Detect which cell encompasses the target text, then output its (X, Y) center coordinate. 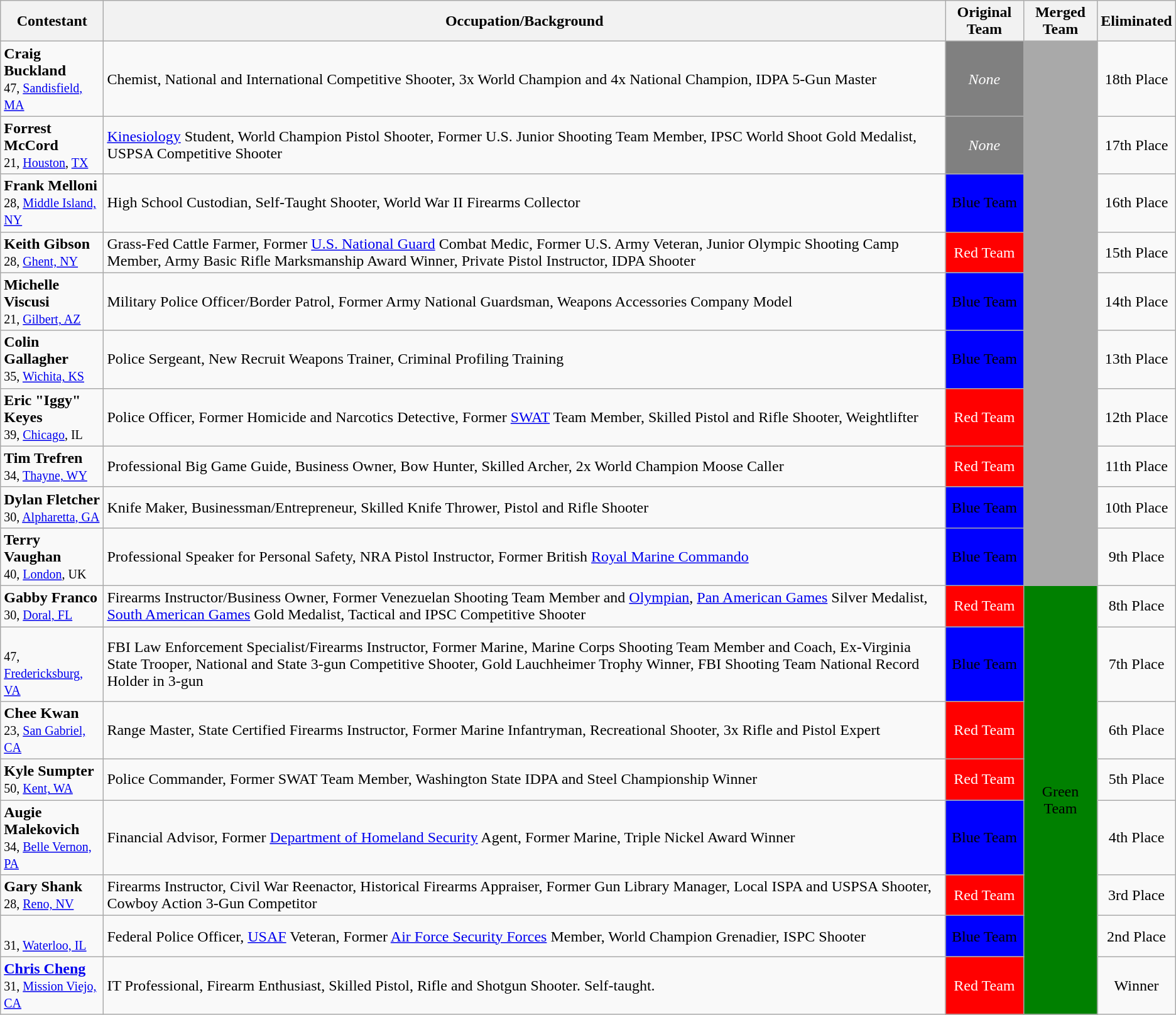
Financial Advisor, Former Department of Homeland Security Agent, Former Marine, Triple Nickel Award Winner (525, 838)
12th Place (1136, 417)
Original Team (984, 21)
Chemist, National and International Competitive Shooter, 3x World Champion and 4x National Champion, IDPA 5-Gun Master (525, 79)
Police Officer, Former Homicide and Narcotics Detective, Former SWAT Team Member, Skilled Pistol and Rifle Shooter, Weightlifter (525, 417)
Gabby Franco30, Doral, FL (52, 605)
2nd Place (1136, 936)
8th Place (1136, 605)
Chee Kwan23, San Gabriel, CA (52, 730)
Terry Vaughan40, London, UK (52, 556)
Kyle Sumpter50, Kent, WA (52, 780)
17th Place (1136, 145)
Eliminated (1136, 21)
Forrest McCord21, Houston, TX (52, 145)
Craig Buckland47, Sandisfield, MA (52, 79)
High School Custodian, Self-Taught Shooter, World War II Firearms Collector (525, 203)
7th Place (1136, 665)
Winner (1136, 985)
47, Fredericksburg, VA (52, 665)
Police Sergeant, New Recruit Weapons Trainer, Criminal Profiling Training (525, 359)
18th Place (1136, 79)
31, Waterloo, IL (52, 936)
Keith Gibson28, Ghent, NY (52, 252)
Professional Speaker for Personal Safety, NRA Pistol Instructor, Former British Royal Marine Commando (525, 556)
Federal Police Officer, USAF Veteran, Former Air Force Security Forces Member, World Champion Grenadier, ISPC Shooter (525, 936)
11th Place (1136, 466)
10th Place (1136, 507)
14th Place (1136, 301)
Occupation/Background (525, 21)
Colin Gallagher35, Wichita, KS (52, 359)
4th Place (1136, 838)
Augie Malekovich34, Belle Vernon, PA (52, 838)
Frank Melloni28, Middle Island, NY (52, 203)
Contestant (52, 21)
Range Master, State Certified Firearms Instructor, Former Marine Infantryman, Recreational Shooter, 3x Rifle and Pistol Expert (525, 730)
Michelle Viscusi21, Gilbert, AZ (52, 301)
IT Professional, Firearm Enthusiast, Skilled Pistol, Rifle and Shotgun Shooter. Self-taught. (525, 985)
Eric "Iggy" Keyes39, Chicago, IL (52, 417)
Knife Maker, Businessman/Entrepreneur, Skilled Knife Thrower, Pistol and Rifle Shooter (525, 507)
16th Place (1136, 203)
6th Place (1136, 730)
Tim Trefren34, Thayne, WY (52, 466)
Gary Shank28, Reno, NV (52, 896)
Green Team (1060, 800)
Dylan Fletcher30, Alpharetta, GA (52, 507)
Police Commander, Former SWAT Team Member, Washington State IDPA and Steel Championship Winner (525, 780)
Merged Team (1060, 21)
3rd Place (1136, 896)
5th Place (1136, 780)
15th Place (1136, 252)
Chris Cheng31, Mission Viejo, CA (52, 985)
13th Place (1136, 359)
Professional Big Game Guide, Business Owner, Bow Hunter, Skilled Archer, 2x World Champion Moose Caller (525, 466)
9th Place (1136, 556)
Military Police Officer/Border Patrol, Former Army National Guardsman, Weapons Accessories Company Model (525, 301)
